Capture the cell that displays the provided text and extract its [X, Y] central coordinate. 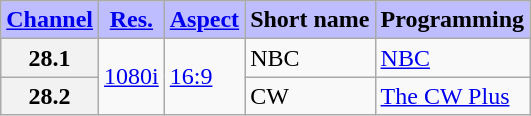
Aspect [204, 20]
Short name [310, 20]
The CW Plus [452, 96]
28.1 [50, 58]
16:9 [204, 77]
CW [310, 96]
Programming [452, 20]
Channel [50, 20]
Res. [132, 20]
28.2 [50, 96]
1080i [132, 77]
